Capture the cell that displays the provided text and extract its [x, y] central coordinate. 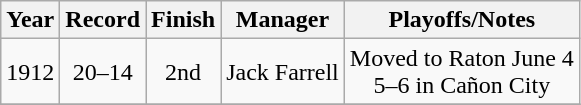
Finish [184, 20]
Year [30, 20]
2nd [184, 72]
Manager [283, 20]
1912 [30, 72]
Jack Farrell [283, 72]
Record [103, 20]
20–14 [103, 72]
Playoffs/Notes [462, 20]
Moved to Raton June 45–6 in Cañon City [462, 72]
